Extract the [X, Y] coordinate from the center of the cell holding the provided text.  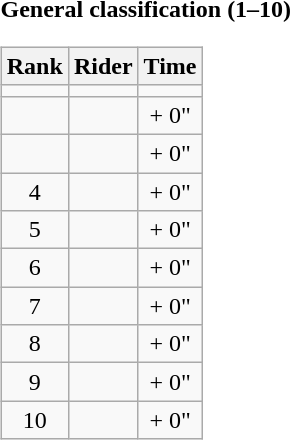
4 [34, 191]
Time [170, 66]
6 [34, 268]
7 [34, 306]
10 [34, 420]
5 [34, 230]
9 [34, 382]
8 [34, 344]
Rank [34, 66]
Rider [103, 66]
